Scan for the cell matching the given text and deliver its (x, y) coordinate at center. 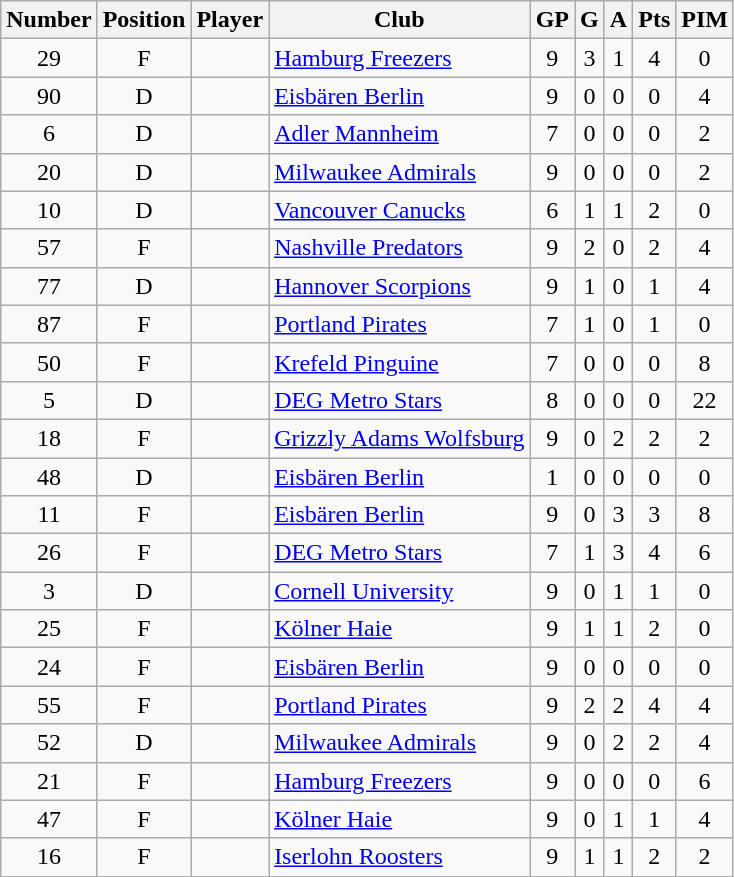
52 (49, 743)
Number (49, 20)
16 (49, 857)
Vancouver Canucks (400, 210)
Player (230, 20)
Position (144, 20)
A (618, 20)
25 (49, 629)
PIM (705, 20)
24 (49, 667)
21 (49, 781)
77 (49, 286)
Krefeld Pinguine (400, 362)
48 (49, 477)
Pts (654, 20)
Grizzly Adams Wolfsburg (400, 438)
Hannover Scorpions (400, 286)
10 (49, 210)
57 (49, 248)
Iserlohn Roosters (400, 857)
Cornell University (400, 591)
5 (49, 400)
87 (49, 324)
11 (49, 515)
20 (49, 172)
GP (552, 20)
90 (49, 96)
47 (49, 819)
55 (49, 705)
29 (49, 58)
50 (49, 362)
22 (705, 400)
Club (400, 20)
G (590, 20)
18 (49, 438)
Adler Mannheim (400, 134)
Nashville Predators (400, 248)
26 (49, 553)
